Return [x, y] of the center of cell containing provided text 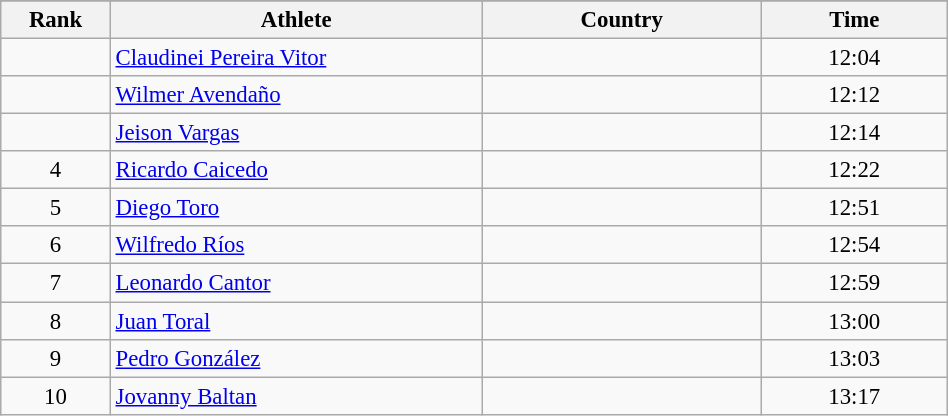
12:51 [854, 208]
Athlete [296, 20]
7 [56, 283]
Leonardo Cantor [296, 283]
12:12 [854, 95]
Wilmer Avendaño [296, 95]
12:54 [854, 245]
6 [56, 245]
Jeison Vargas [296, 133]
Country [622, 20]
9 [56, 358]
Pedro González [296, 358]
Wilfredo Ríos [296, 245]
Time [854, 20]
Diego Toro [296, 208]
5 [56, 208]
12:59 [854, 283]
Claudinei Pereira Vitor [296, 58]
Ricardo Caicedo [296, 170]
12:14 [854, 133]
12:04 [854, 58]
Juan Toral [296, 321]
Jovanny Baltan [296, 396]
13:00 [854, 321]
10 [56, 396]
12:22 [854, 170]
13:03 [854, 358]
8 [56, 321]
Rank [56, 20]
13:17 [854, 396]
4 [56, 170]
